Scan for the cell matching the given text and deliver its [X, Y] coordinate at center. 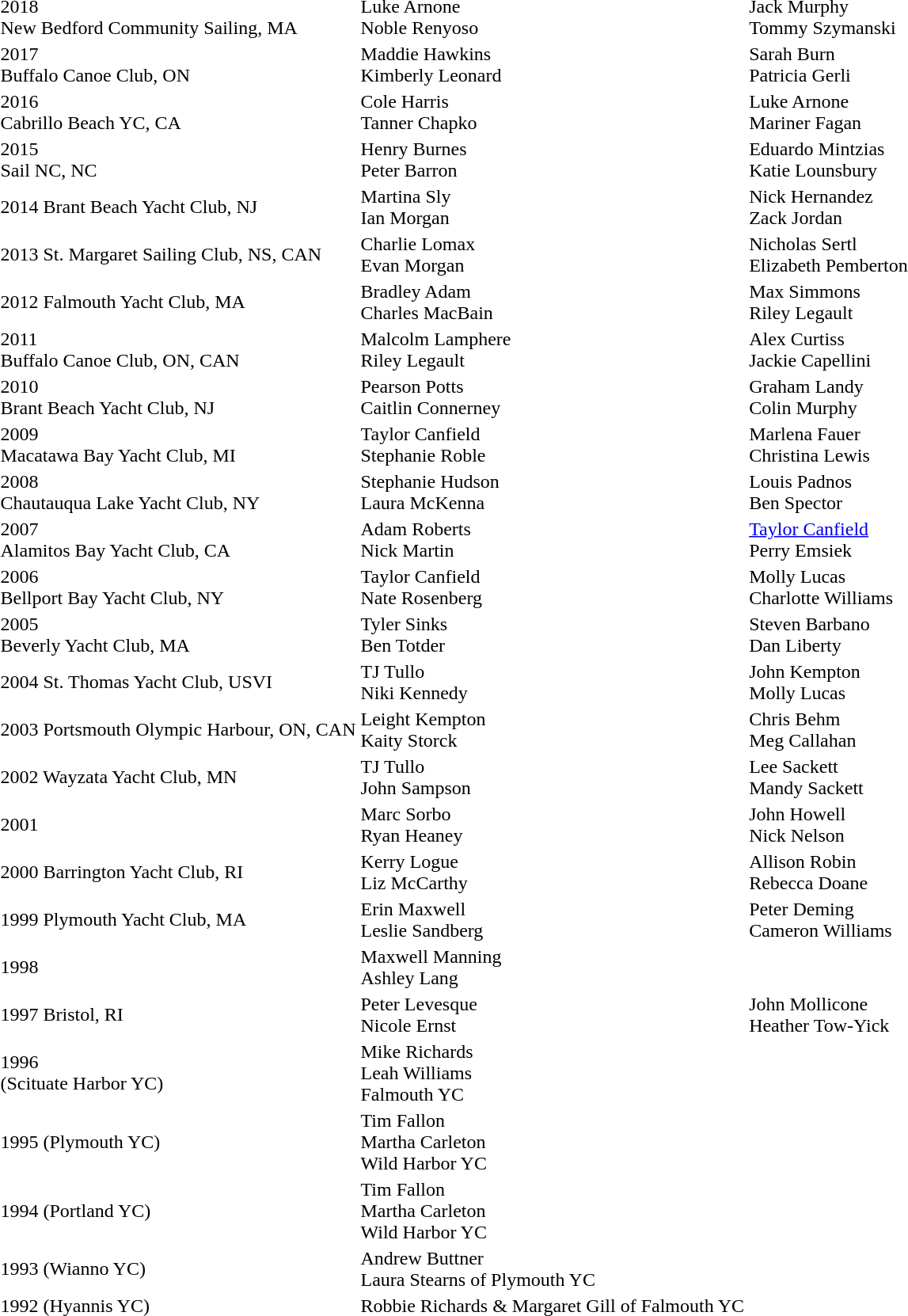
Leight KemptonKaity Storck [553, 730]
Martina SlyIan Morgan [553, 207]
Tyler SinksBen Totder [553, 635]
Henry BurnesPeter Barron [553, 160]
Charlie LomaxEvan Morgan [553, 255]
TJ TulloNiki Kennedy [553, 683]
Kerry LogueLiz McCarthy [553, 873]
Maxwell ManningAshley Lang [553, 968]
TJ TulloJohn Sampson [553, 778]
Pearson PottsCaitlin Connerney [553, 397]
Malcolm LamphereRiley Legault [553, 350]
Erin MaxwellLeslie Sandberg [553, 920]
Mike RichardsLeah WilliamsFalmouth YC [553, 1073]
Andrew ButtnerLaura Stearns of Plymouth YC [553, 1268]
Taylor Canfield Stephanie Roble [553, 445]
Maddie HawkinsKimberly Leonard [553, 65]
Marc SorboRyan Heaney [553, 825]
Adam RobertsNick Martin [553, 540]
Bradley AdamCharles MacBain [553, 302]
Cole HarrisTanner Chapko [553, 112]
Peter LevesqueNicole Ernst [553, 1015]
Stephanie HudsonLaura McKenna [553, 493]
Taylor CanfieldNate Rosenberg [553, 588]
